Search for the cell housing the specified text and yield its [X, Y] center coordinate. 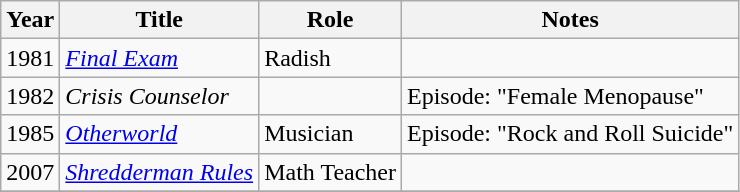
Otherworld [160, 134]
Radish [330, 58]
Notes [570, 20]
2007 [30, 172]
Math Teacher [330, 172]
Role [330, 20]
Episode: "Rock and Roll Suicide" [570, 134]
Year [30, 20]
Musician [330, 134]
1981 [30, 58]
Shredderman Rules [160, 172]
Crisis Counselor [160, 96]
Final Exam [160, 58]
Title [160, 20]
Episode: "Female Menopause" [570, 96]
1985 [30, 134]
1982 [30, 96]
